Locate the cell with the specified text and output its (x, y) center coordinate. 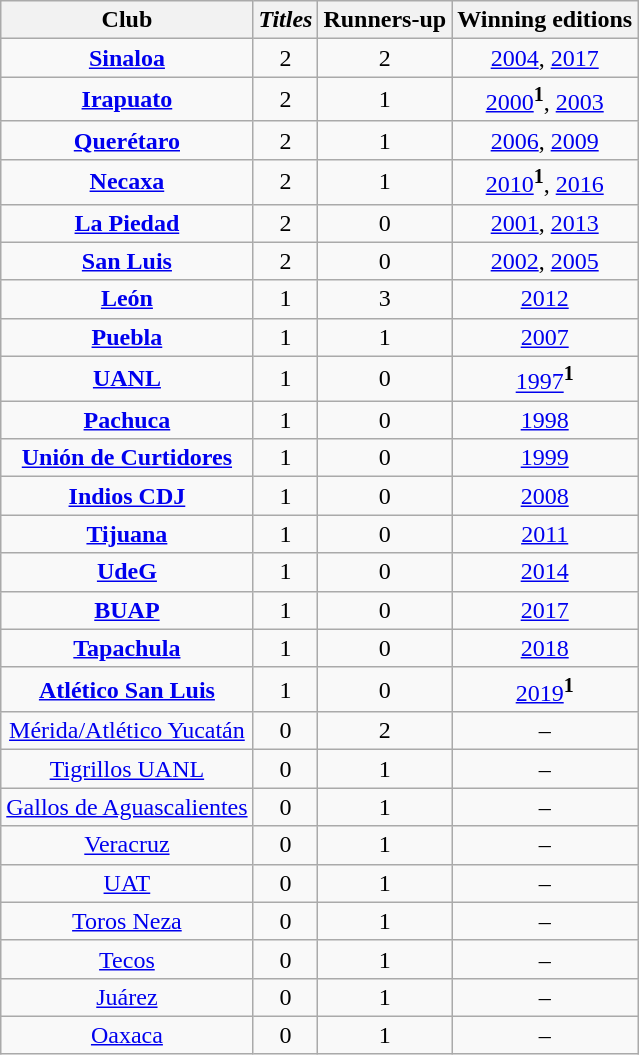
2012 (545, 299)
Necaxa (127, 182)
2017 (545, 610)
UANL (127, 378)
20191 (545, 690)
Runners-up (385, 20)
19971 (545, 378)
Querétaro (127, 140)
2004, 2017 (545, 58)
Tigrillos UANL (127, 769)
San Luis (127, 261)
Atlético San Luis (127, 690)
Titles (286, 20)
1998 (545, 420)
2018 (545, 648)
Juárez (127, 997)
León (127, 299)
Puebla (127, 337)
UdeG (127, 572)
Sinaloa (127, 58)
BUAP (127, 610)
20101, 2016 (545, 182)
Winning editions (545, 20)
Oaxaca (127, 1035)
Mérida/Atlético Yucatán (127, 731)
Tapachula (127, 648)
2001, 2013 (545, 223)
2008 (545, 496)
3 (385, 299)
2007 (545, 337)
Gallos de Aguascalientes (127, 807)
Tecos (127, 959)
20001, 2003 (545, 100)
Pachuca (127, 420)
2002, 2005 (545, 261)
2011 (545, 534)
2006, 2009 (545, 140)
Indios CDJ (127, 496)
Toros Neza (127, 921)
2014 (545, 572)
La Piedad (127, 223)
Club (127, 20)
Veracruz (127, 845)
1999 (545, 458)
Tijuana (127, 534)
Unión de Curtidores (127, 458)
UAT (127, 883)
Irapuato (127, 100)
